Detect which cell encompasses the target text, then output its (x, y) center coordinate. 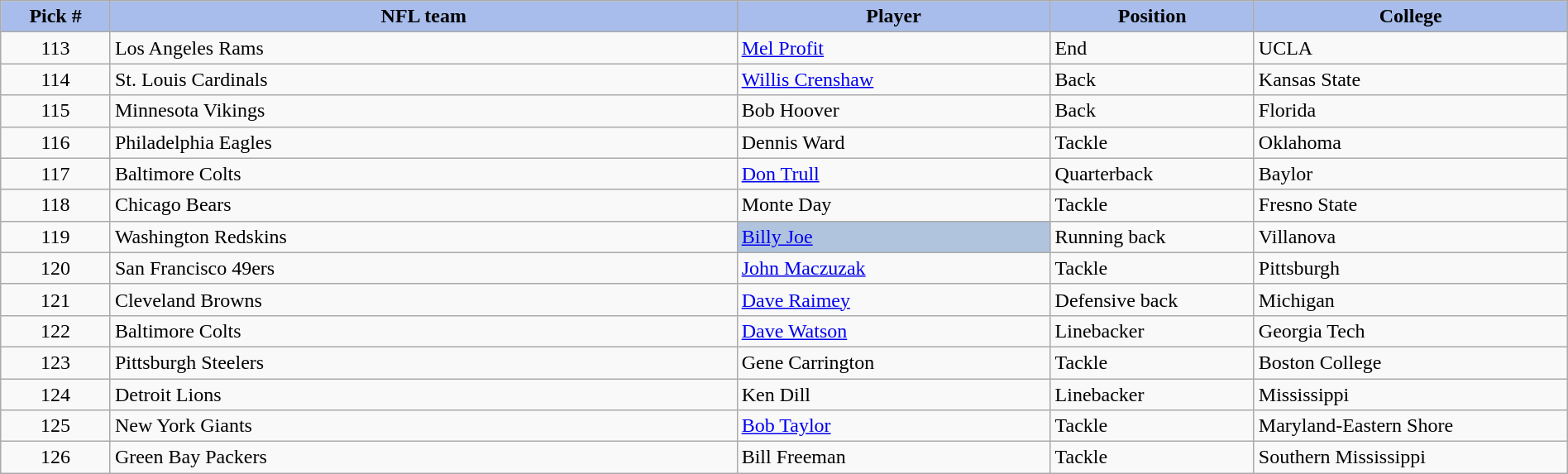
125 (56, 426)
Player (893, 17)
Los Angeles Rams (423, 48)
End (1152, 48)
Baylor (1411, 174)
122 (56, 331)
Billy Joe (893, 237)
Oklahoma (1411, 142)
Dave Watson (893, 331)
Mississippi (1411, 395)
Florida (1411, 111)
Position (1152, 17)
Bill Freeman (893, 457)
Maryland-Eastern Shore (1411, 426)
Philadelphia Eagles (423, 142)
UCLA (1411, 48)
Georgia Tech (1411, 331)
San Francisco 49ers (423, 268)
College (1411, 17)
Fresno State (1411, 205)
113 (56, 48)
Dennis Ward (893, 142)
Mel Profit (893, 48)
Bob Hoover (893, 111)
120 (56, 268)
Defensive back (1152, 299)
117 (56, 174)
Running back (1152, 237)
Pittsburgh (1411, 268)
Ken Dill (893, 395)
Detroit Lions (423, 395)
Willis Crenshaw (893, 79)
116 (56, 142)
126 (56, 457)
Dave Raimey (893, 299)
115 (56, 111)
119 (56, 237)
Minnesota Vikings (423, 111)
118 (56, 205)
Pick # (56, 17)
Pittsburgh Steelers (423, 362)
Green Bay Packers (423, 457)
Villanova (1411, 237)
Gene Carrington (893, 362)
121 (56, 299)
Southern Mississippi (1411, 457)
Cleveland Browns (423, 299)
Michigan (1411, 299)
John Maczuzak (893, 268)
New York Giants (423, 426)
St. Louis Cardinals (423, 79)
Don Trull (893, 174)
NFL team (423, 17)
Washington Redskins (423, 237)
Kansas State (1411, 79)
Chicago Bears (423, 205)
124 (56, 395)
114 (56, 79)
Bob Taylor (893, 426)
Boston College (1411, 362)
Monte Day (893, 205)
123 (56, 362)
Quarterback (1152, 174)
